Scan for the cell matching the given text and deliver its (x, y) coordinate at center. 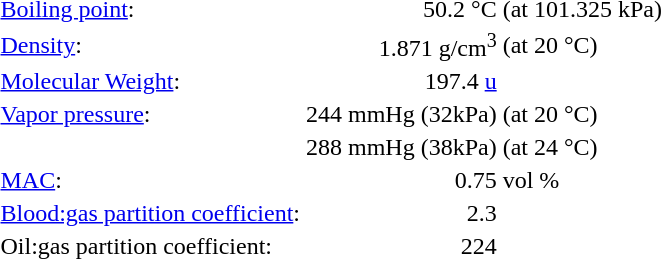
0.75 (402, 180)
1.871 g/cm3 (402, 45)
197.4 u (402, 81)
244 mmHg (32kPa) (402, 114)
2.3 (402, 213)
288 mmHg (38kPa) (402, 147)
